Scan for the cell matching the given text and deliver its (x, y) coordinate at center. 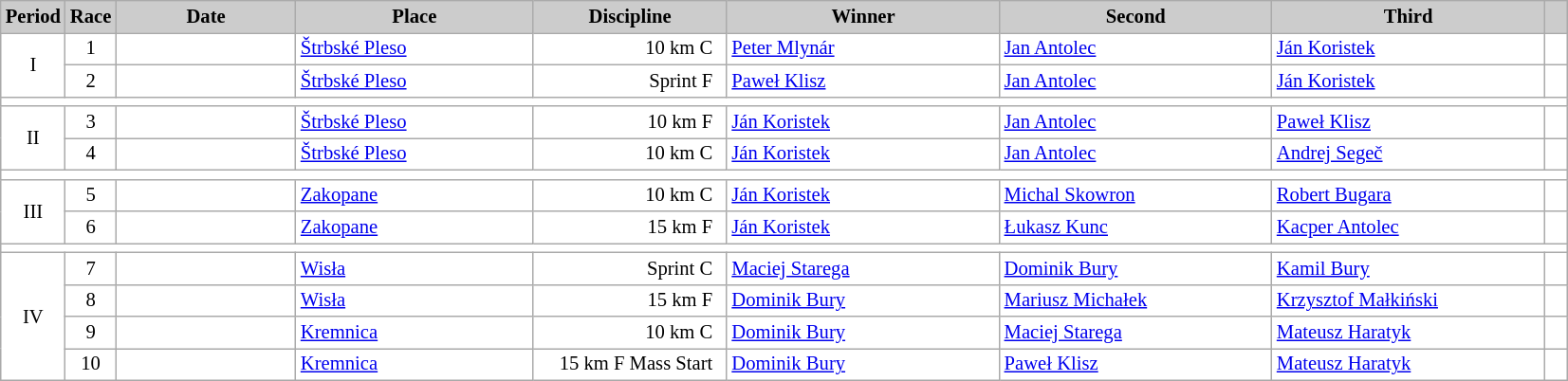
15 km F Mass Start (630, 364)
Peter Mlynár (863, 48)
Place (415, 16)
Łukasz Kunc (1136, 227)
III (33, 211)
5 (91, 195)
Discipline (630, 16)
Sprint C (630, 268)
Mariusz Michałek (1136, 300)
Race (91, 16)
3 (91, 122)
Period (33, 16)
Kamil Bury (1408, 268)
Kacper Antolec (1408, 227)
1 (91, 48)
Krzysztof Małkiński (1408, 300)
Robert Bugara (1408, 195)
6 (91, 227)
Sprint F (630, 81)
Date (206, 16)
9 (91, 333)
8 (91, 300)
I (33, 64)
10 km F (630, 122)
Third (1408, 16)
Andrej Segeč (1408, 154)
Winner (863, 16)
Second (1136, 16)
II (33, 138)
4 (91, 154)
7 (91, 268)
2 (91, 81)
IV (33, 317)
10 (91, 364)
Michal Skowron (1136, 195)
